Find where the given text appears and provide that cell's center as [x, y] coordinate. 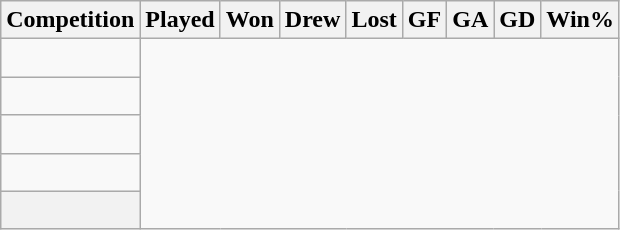
GF [424, 20]
Won [250, 20]
Competition [70, 20]
Drew [312, 20]
Lost [374, 20]
GD [518, 20]
Played [180, 20]
Win% [580, 20]
GA [470, 20]
